Return the (X, Y) coordinate for the center point of the cell that contains the specified text.  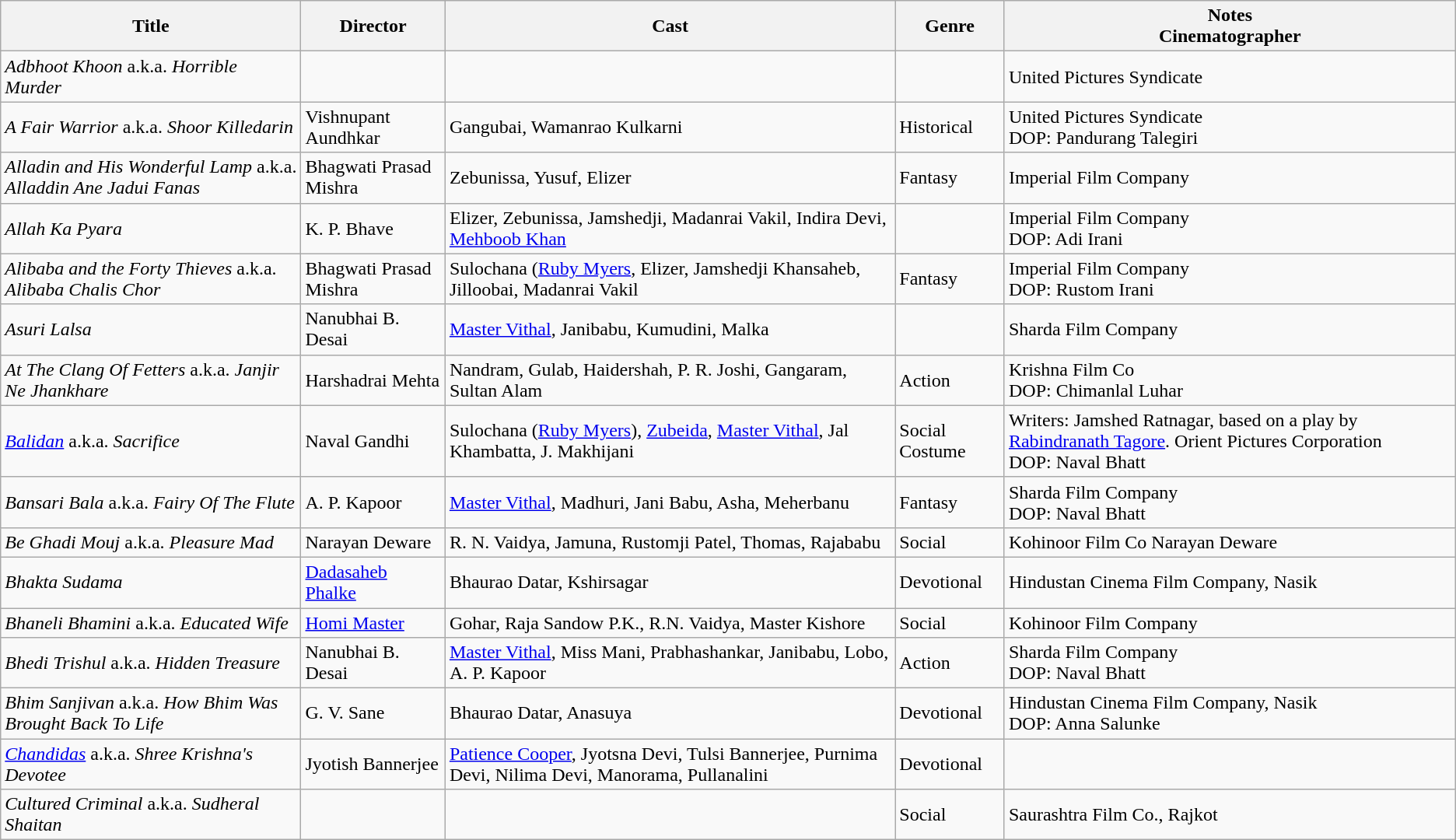
A. P. Kapoor (373, 502)
Bhedi Trishul a.k.a. Hidden Treasure (151, 663)
Bhaneli Bhamini a.k.a. Educated Wife (151, 623)
Director (373, 26)
Sharda Film Company (1230, 330)
Sulochana (Ruby Myers), Zubeida, Master Vithal, Jal Khambatta, J. Makhijani (670, 441)
Jyotish Bannerjee (373, 764)
R. N. Vaidya, Jamuna, Rustomji Patel, Thomas, Rajababu (670, 542)
Master Vithal, Janibabu, Kumudini, Malka (670, 330)
Nandram, Gulab, Haidershah, P. R. Joshi, Gangaram, Sultan Alam (670, 380)
A Fair Warrior a.k.a. Shoor Killedarin (151, 128)
Title (151, 26)
Be Ghadi Mouj a.k.a. Pleasure Mad (151, 542)
K. P. Bhave (373, 229)
Cultured Criminal a.k.a. Sudheral Shaitan (151, 815)
At The Clang Of Fetters a.k.a. Janjir Ne Jhankhare (151, 380)
United Pictures Syndicate DOP: Pandurang Talegiri (1230, 128)
Master Vithal, Miss Mani, Prabhashankar, Janibabu, Lobo, A. P. Kapoor (670, 663)
Bhakta Sudama (151, 582)
Saurashtra Film Co., Rajkot (1230, 815)
Imperial Film CompanyDOP: Rustom Irani (1230, 278)
Kohinoor Film Company (1230, 623)
Bhaurao Datar, Kshirsagar (670, 582)
United Pictures Syndicate (1230, 76)
Narayan Deware (373, 542)
Zebunissa, Yusuf, Elizer (670, 177)
Gangubai, Wamanrao Kulkarni (670, 128)
Imperial Film Company (1230, 177)
Homi Master (373, 623)
Elizer, Zebunissa, Jamshedji, Madanrai Vakil, Indira Devi, Mehboob Khan (670, 229)
Cast (670, 26)
Bhim Sanjivan a.k.a. How Bhim Was Brought Back To Life (151, 714)
Alladin and His Wonderful Lamp a.k.a. Alladdin Ane Jadui Fanas (151, 177)
Vishnupant Aundhkar (373, 128)
Naval Gandhi (373, 441)
Patience Cooper, Jyotsna Devi, Tulsi Bannerjee, Purnima Devi, Nilima Devi, Manorama, Pullanalini (670, 764)
Sulochana (Ruby Myers, Elizer, Jamshedji Khansaheb, Jilloobai, Madanrai Vakil (670, 278)
Harshadrai Mehta (373, 380)
G. V. Sane (373, 714)
Writers: Jamshed Ratnagar, based on a play by Rabindranath Tagore. Orient Pictures CorporationDOP: Naval Bhatt (1230, 441)
Imperial Film CompanyDOP: Adi Irani (1230, 229)
Chandidas a.k.a. Shree Krishna's Devotee (151, 764)
Kohinoor Film Co Narayan Deware (1230, 542)
Genre (950, 26)
Allah Ka Pyara (151, 229)
Adbhoot Khoon a.k.a. Horrible Murder (151, 76)
Dadasaheb Phalke (373, 582)
Balidan a.k.a. Sacrifice (151, 441)
Social Costume (950, 441)
Krishna Film CoDOP: Chimanlal Luhar (1230, 380)
Hindustan Cinema Film Company, Nasik (1230, 582)
Hindustan Cinema Film Company, NasikDOP: Anna Salunke (1230, 714)
Alibaba and the Forty Thieves a.k.a. Alibaba Chalis Chor (151, 278)
NotesCinematographer (1230, 26)
Historical (950, 128)
Master Vithal, Madhuri, Jani Babu, Asha, Meherbanu (670, 502)
Gohar, Raja Sandow P.K., R.N. Vaidya, Master Kishore (670, 623)
Bansari Bala a.k.a. Fairy Of The Flute (151, 502)
Bhaurao Datar, Anasuya (670, 714)
Asuri Lalsa (151, 330)
